Return [X, Y] of the center of cell containing provided text 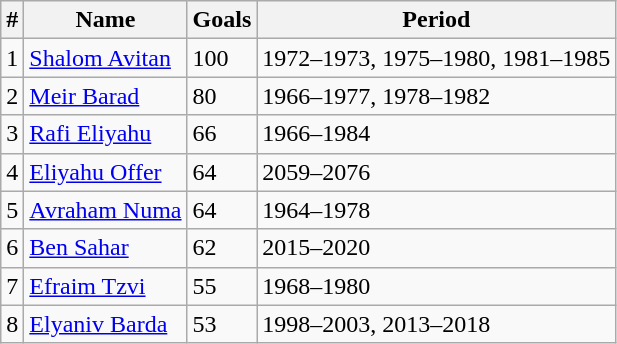
Avraham Numa [106, 210]
1968–1980 [436, 286]
Efraim Tzvi [106, 286]
Period [436, 20]
Shalom Avitan [106, 58]
7 [12, 286]
3 [12, 134]
100 [222, 58]
62 [222, 248]
Elyaniv Barda [106, 324]
Goals [222, 20]
4 [12, 172]
Rafi Eliyahu [106, 134]
66 [222, 134]
1972–1973, 1975–1980, 1981–1985 [436, 58]
8 [12, 324]
2015–2020 [436, 248]
1964–1978 [436, 210]
1998–2003, 2013–2018 [436, 324]
53 [222, 324]
2059–2076 [436, 172]
1966–1984 [436, 134]
1966–1977, 1978–1982 [436, 96]
2 [12, 96]
# [12, 20]
5 [12, 210]
Meir Barad [106, 96]
Name [106, 20]
Eliyahu Offer [106, 172]
6 [12, 248]
55 [222, 286]
1 [12, 58]
Ben Sahar [106, 248]
80 [222, 96]
